For the text-containing cell, return its midpoint in [X, Y] coordinate format. 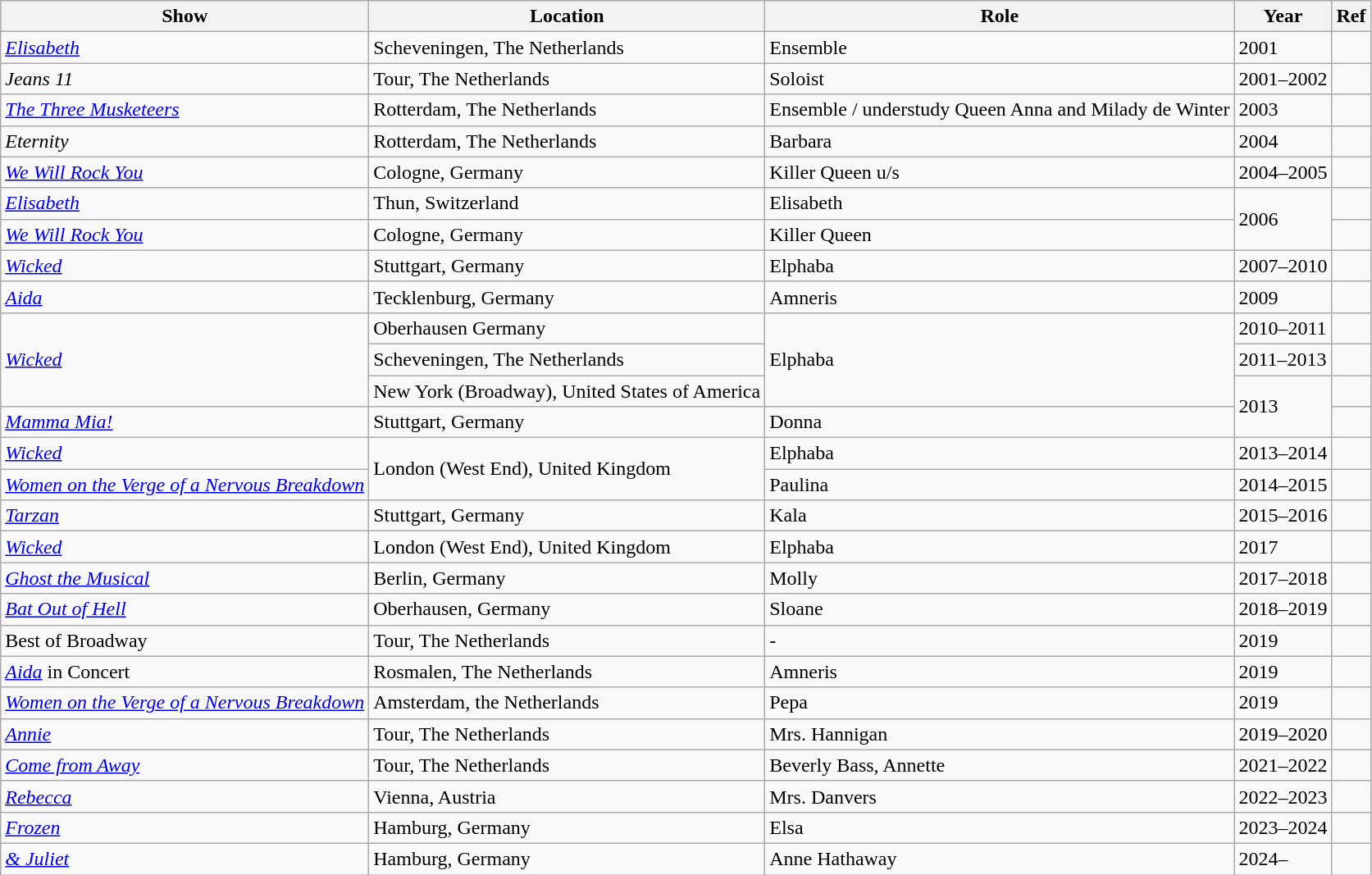
Sloane [1000, 609]
Mamma Mia! [185, 422]
Killer Queen [1000, 235]
Mrs. Danvers [1000, 796]
New York (Broadway), United States of America [567, 391]
Ensemble / understudy Queen Anna and Milady de Winter [1000, 110]
Role [1000, 16]
2023–2024 [1283, 827]
Rosmalen, The Netherlands [567, 672]
Come from Away [185, 765]
2018–2019 [1283, 609]
Rebecca [185, 796]
Tecklenburg, Germany [567, 297]
- [1000, 640]
Soloist [1000, 79]
2019–2020 [1283, 734]
Oberhausen Germany [567, 328]
2010–2011 [1283, 328]
2017 [1283, 547]
2011–2013 [1283, 359]
Anne Hathaway [1000, 859]
Mrs. Hannigan [1000, 734]
2003 [1283, 110]
Paulina [1000, 485]
Aida in Concert [185, 672]
2017–2018 [1283, 578]
Oberhausen, Germany [567, 609]
2024– [1283, 859]
Eternity [185, 141]
Location [567, 16]
2004 [1283, 141]
2009 [1283, 297]
Ghost the Musical [185, 578]
Amsterdam, the Netherlands [567, 703]
Killer Queen u/s [1000, 172]
Ensemble [1000, 48]
Elsa [1000, 827]
Beverly Bass, Annette [1000, 765]
Show [185, 16]
Molly [1000, 578]
2013–2014 [1283, 453]
The Three Musketeers [185, 110]
2007–2010 [1283, 266]
Annie [185, 734]
2013 [1283, 407]
2014–2015 [1283, 485]
Tarzan [185, 516]
2001–2002 [1283, 79]
Thun, Switzerland [567, 203]
Pepa [1000, 703]
Best of Broadway [185, 640]
2022–2023 [1283, 796]
Frozen [185, 827]
Ref [1351, 16]
Donna [1000, 422]
Year [1283, 16]
2001 [1283, 48]
2004–2005 [1283, 172]
Jeans 11 [185, 79]
Barbara [1000, 141]
Berlin, Germany [567, 578]
Aida [185, 297]
Vienna, Austria [567, 796]
& Juliet [185, 859]
2006 [1283, 219]
Kala [1000, 516]
Bat Out of Hell [185, 609]
2021–2022 [1283, 765]
2015–2016 [1283, 516]
